Return the [x, y] coordinate for the center point of the cell that contains the specified text.  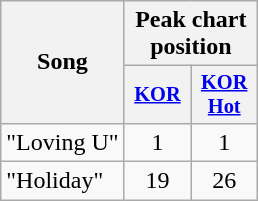
Peak chart position [191, 34]
KOR Hot [224, 95]
"Loving U" [62, 142]
19 [158, 181]
"Holiday" [62, 181]
26 [224, 181]
Song [62, 62]
KOR [158, 95]
